Identify which cell holds the provided text, then report its [X, Y] central coordinate. 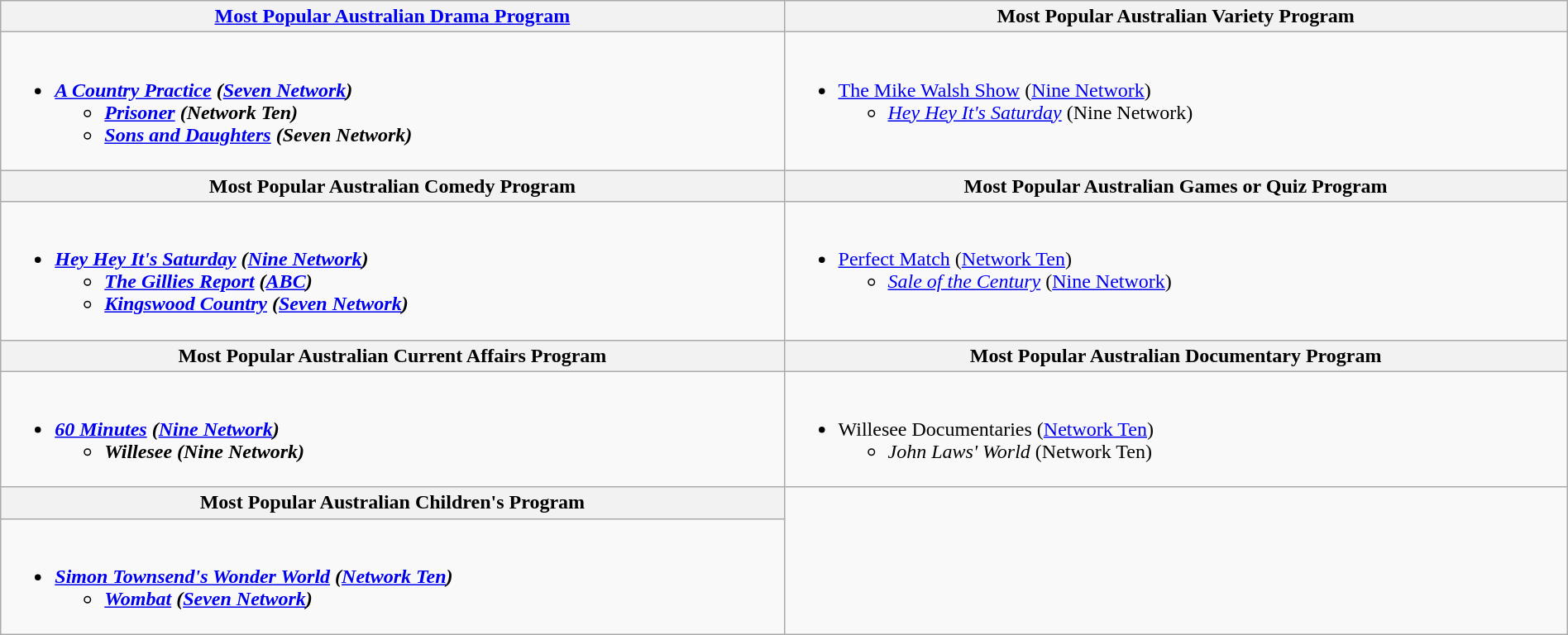
Most Popular Australian Games or Quiz Program [1176, 186]
Perfect Match (Network Ten)Sale of the Century (Nine Network) [1176, 271]
Most Popular Australian Comedy Program [392, 186]
Hey Hey It's Saturday (Nine Network)The Gillies Report (ABC)Kingswood Country (Seven Network) [392, 271]
The Mike Walsh Show (Nine Network)Hey Hey It's Saturday (Nine Network) [1176, 101]
Willesee Documentaries (Network Ten)John Laws' World (Network Ten) [1176, 429]
Most Popular Australian Variety Program [1176, 17]
Most Popular Australian Children's Program [392, 503]
Most Popular Australian Current Affairs Program [392, 356]
60 Minutes (Nine Network)Willesee (Nine Network) [392, 429]
Most Popular Australian Drama Program [392, 17]
Simon Townsend's Wonder World (Network Ten)Wombat (Seven Network) [392, 576]
Most Popular Australian Documentary Program [1176, 356]
A Country Practice (Seven Network)Prisoner (Network Ten)Sons and Daughters (Seven Network) [392, 101]
